Return the [X, Y] coordinate for the center point of the cell that contains the specified text.  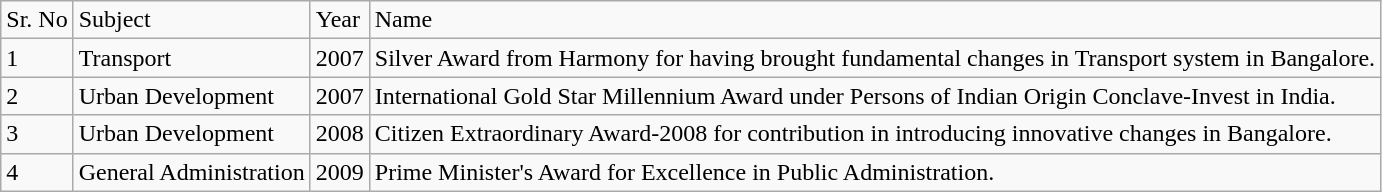
2008 [340, 134]
Year [340, 20]
Sr. No [37, 20]
Name [874, 20]
Silver Award from Harmony for having brought fundamental changes in Transport system in Bangalore. [874, 58]
International Gold Star Millennium Award under Persons of Indian Origin Conclave-Invest in India. [874, 96]
Prime Minister's Award for Excellence in Public Administration. [874, 172]
4 [37, 172]
1 [37, 58]
General Administration [192, 172]
2 [37, 96]
3 [37, 134]
Citizen Extraordinary Award-2008 for contribution in introducing innovative changes in Bangalore. [874, 134]
2009 [340, 172]
Subject [192, 20]
Transport [192, 58]
